Provide the (x, y) coordinate of the cell's center where the given text is located.  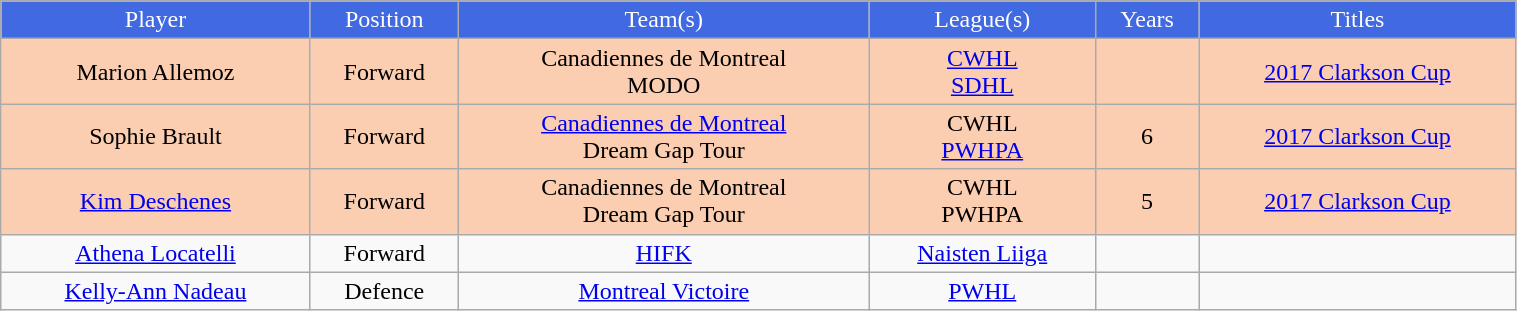
PWHL (982, 291)
Canadiennes de MontrealMODO (664, 72)
Montreal Victoire (664, 291)
Player (156, 20)
Naisten Liiga (982, 253)
CWHLSDHL (982, 72)
Kim Deschenes (156, 202)
League(s) (982, 20)
Years (1147, 20)
Sophie Brault (156, 136)
Team(s) (664, 20)
Defence (384, 291)
Kelly-Ann Nadeau (156, 291)
5 (1147, 202)
HIFK (664, 253)
Marion Allemoz (156, 72)
Titles (1358, 20)
Athena Locatelli (156, 253)
6 (1147, 136)
Position (384, 20)
